Detect which cell encompasses the target text, then output its [x, y] center coordinate. 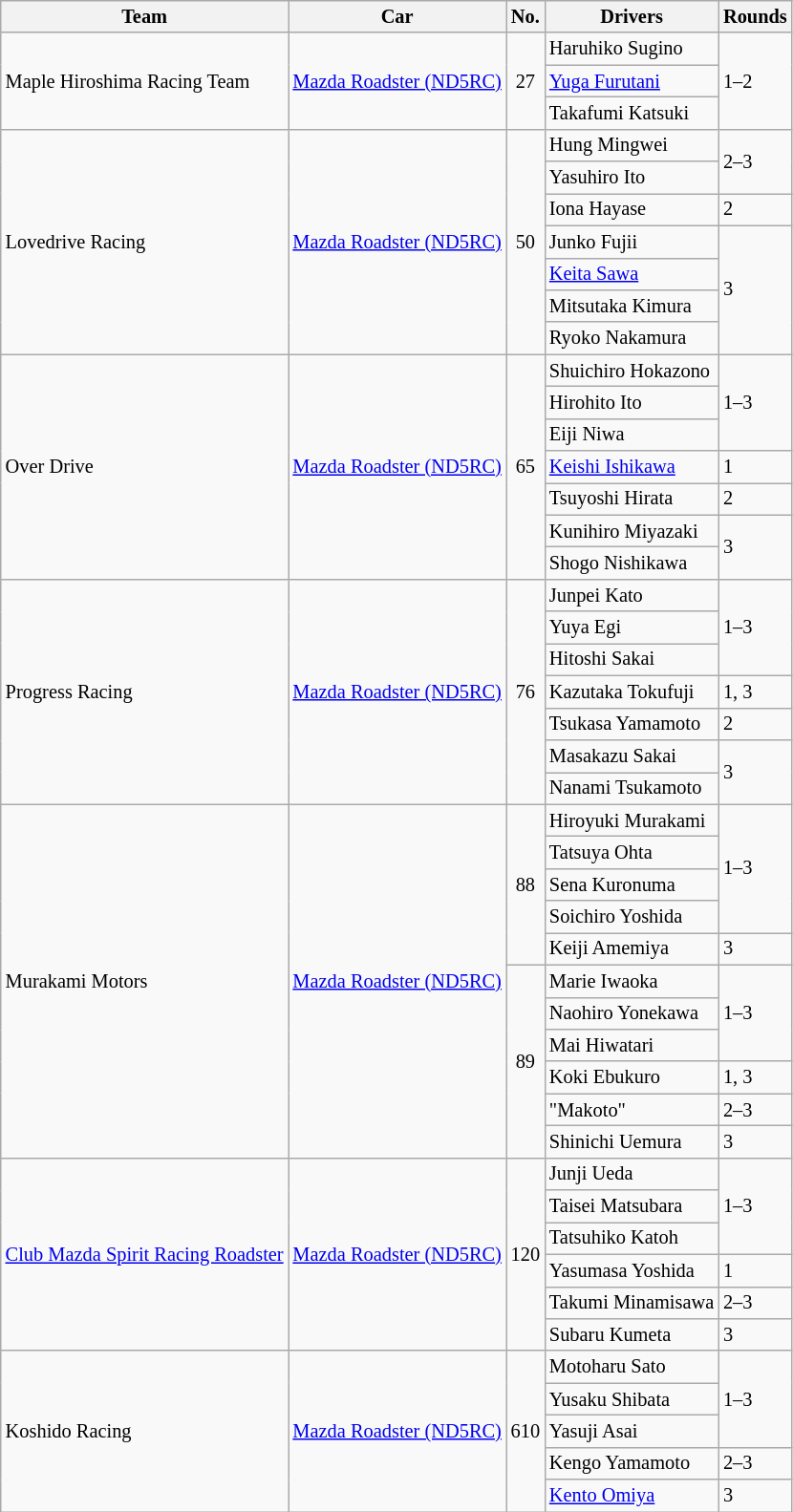
Keiji Amemiya [632, 948]
Drivers [632, 16]
Motoharu Sato [632, 1367]
Keita Sawa [632, 274]
Team [145, 16]
Koki Ebukuro [632, 1077]
Yasuhiro Ito [632, 178]
Club Mazda Spirit Racing Roadster [145, 1254]
Tatsuya Ohta [632, 852]
Ryoko Nakamura [632, 338]
Yuga Furutani [632, 81]
1–2 [755, 80]
Yuya Egi [632, 628]
Sena Kuronuma [632, 884]
27 [525, 80]
65 [525, 467]
Shogo Nishikawa [632, 563]
Hiroyuki Murakami [632, 820]
Soichiro Yoshida [632, 917]
Kento Omiya [632, 1496]
Haruhiko Sugino [632, 49]
120 [525, 1254]
"Makoto" [632, 1110]
50 [525, 242]
Kengo Yamamoto [632, 1463]
Mitsutaka Kimura [632, 306]
Keishi Ishikawa [632, 467]
Kunihiro Miyazaki [632, 531]
Lovedrive Racing [145, 242]
Junpei Kato [632, 595]
Car [397, 16]
Masakazu Sakai [632, 756]
Naohiro Yonekawa [632, 1013]
Junko Fujii [632, 242]
Takafumi Katsuki [632, 113]
Shuichiro Hokazono [632, 371]
Hirohito Ito [632, 402]
Shinichi Uemura [632, 1141]
Progress Racing [145, 692]
Over Drive [145, 467]
Yasuji Asai [632, 1431]
Iona Hayase [632, 209]
Maple Hiroshima Racing Team [145, 80]
610 [525, 1431]
Subaru Kumeta [632, 1334]
Yasumasa Yoshida [632, 1270]
89 [525, 1061]
Takumi Minamisawa [632, 1303]
Hung Mingwei [632, 145]
Yusaku Shibata [632, 1399]
Tsukasa Yamamoto [632, 724]
Tsuyoshi Hirata [632, 499]
Hitoshi Sakai [632, 659]
Rounds [755, 16]
Tatsuhiko Katoh [632, 1238]
Koshido Racing [145, 1431]
Kazutaka Tokufuji [632, 692]
Nanami Tsukamoto [632, 788]
Murakami Motors [145, 981]
76 [525, 692]
Eiji Niwa [632, 435]
88 [525, 884]
Junji Ueda [632, 1174]
Mai Hiwatari [632, 1045]
No. [525, 16]
Marie Iwaoka [632, 981]
Taisei Matsubara [632, 1206]
